Search for the cell housing the specified text and yield its [x, y] center coordinate. 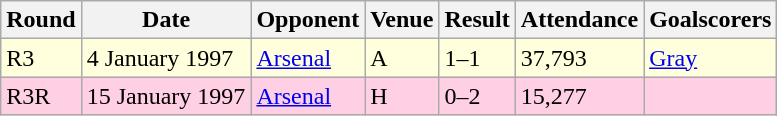
H [402, 96]
1–1 [477, 58]
37,793 [579, 58]
Goalscorers [710, 20]
15,277 [579, 96]
Gray [710, 58]
15 January 1997 [166, 96]
R3R [41, 96]
Date [166, 20]
Opponent [308, 20]
Result [477, 20]
Round [41, 20]
A [402, 58]
Venue [402, 20]
0–2 [477, 96]
R3 [41, 58]
4 January 1997 [166, 58]
Attendance [579, 20]
